Detect which cell encompasses the target text, then output its [x, y] center coordinate. 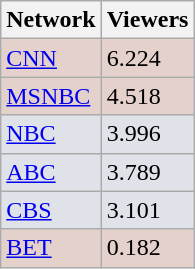
6.224 [148, 58]
NBC [51, 134]
BET [51, 248]
0.182 [148, 248]
3.789 [148, 172]
MSNBC [51, 96]
CBS [51, 210]
3.101 [148, 210]
ABC [51, 172]
Network [51, 20]
3.996 [148, 134]
Viewers [148, 20]
CNN [51, 58]
4.518 [148, 96]
